Return [X, Y] of the center of cell containing provided text 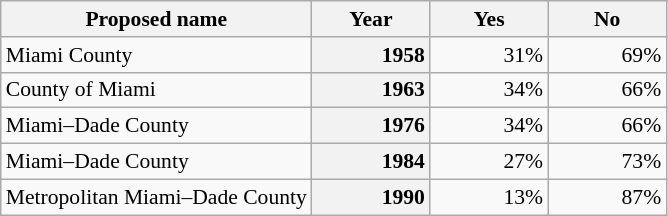
1990 [371, 197]
1984 [371, 162]
Proposed name [156, 19]
Miami County [156, 55]
1958 [371, 55]
Year [371, 19]
Metropolitan Miami–Dade County [156, 197]
No [607, 19]
Yes [489, 19]
13% [489, 197]
73% [607, 162]
1963 [371, 90]
County of Miami [156, 90]
27% [489, 162]
31% [489, 55]
87% [607, 197]
1976 [371, 126]
69% [607, 55]
